Identify which cell holds the provided text, then report its (X, Y) central coordinate. 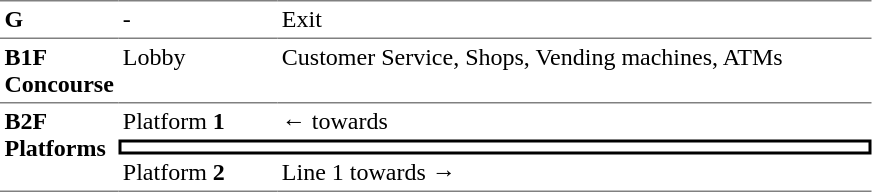
Platform 1 (198, 122)
G (59, 19)
B2FPlatforms (59, 148)
Exit (574, 19)
Customer Service, Shops, Vending machines, ATMs (574, 71)
Line 1 towards → (574, 173)
Lobby (198, 71)
B1FConcourse (59, 71)
← towards (574, 122)
- (198, 19)
Platform 2 (198, 173)
